Provide the (x, y) coordinate of the cell's center where the given text is located.  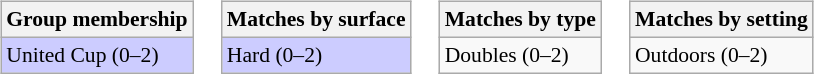
Matches by setting (722, 20)
United Cup (0–2) (96, 55)
Outdoors (0–2) (722, 55)
Matches by surface (316, 20)
Hard (0–2) (316, 55)
Doubles (0–2) (520, 55)
Group membership (96, 20)
Matches by type (520, 20)
